Scan for the cell matching the given text and deliver its [X, Y] coordinate at center. 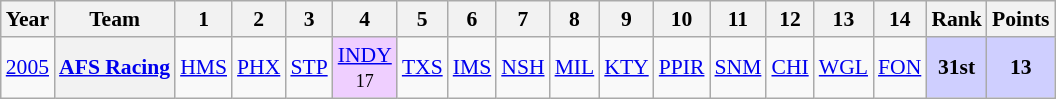
MIL [575, 68]
SNM [738, 68]
1 [204, 19]
AFS Racing [114, 68]
31st [956, 68]
NSH [522, 68]
Year [28, 19]
9 [626, 19]
5 [422, 19]
2005 [28, 68]
6 [472, 19]
INDY17 [365, 68]
2 [258, 19]
HMS [204, 68]
WGL [844, 68]
STP [308, 68]
3 [308, 19]
12 [790, 19]
KTY [626, 68]
14 [900, 19]
7 [522, 19]
FON [900, 68]
CHI [790, 68]
TXS [422, 68]
8 [575, 19]
4 [365, 19]
10 [682, 19]
11 [738, 19]
Team [114, 19]
Rank [956, 19]
PHX [258, 68]
IMS [472, 68]
PPIR [682, 68]
Points [1021, 19]
